From the cell containing the given text, extract its center point as (X, Y) coordinate. 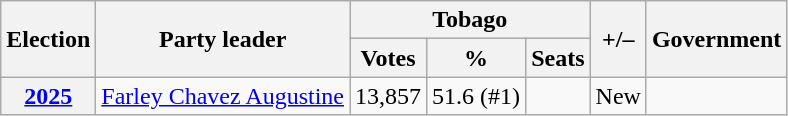
Farley Chavez Augustine (223, 96)
Party leader (223, 39)
13,857 (388, 96)
% (476, 58)
Votes (388, 58)
Tobago (470, 20)
New (618, 96)
2025 (48, 96)
51.6 (#1) (476, 96)
+/– (618, 39)
Government (716, 39)
Election (48, 39)
Seats (558, 58)
